Pinpoint the cell where the given text exists, returning its [x, y] midpoint coordinate. 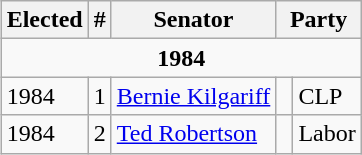
Ted Robertson [194, 134]
CLP [327, 96]
1 [100, 96]
Bernie Kilgariff [194, 96]
Senator [194, 20]
Party [318, 20]
# [100, 20]
Elected [44, 20]
Labor [327, 134]
2 [100, 134]
